Identify which cell holds the provided text, then report its [x, y] central coordinate. 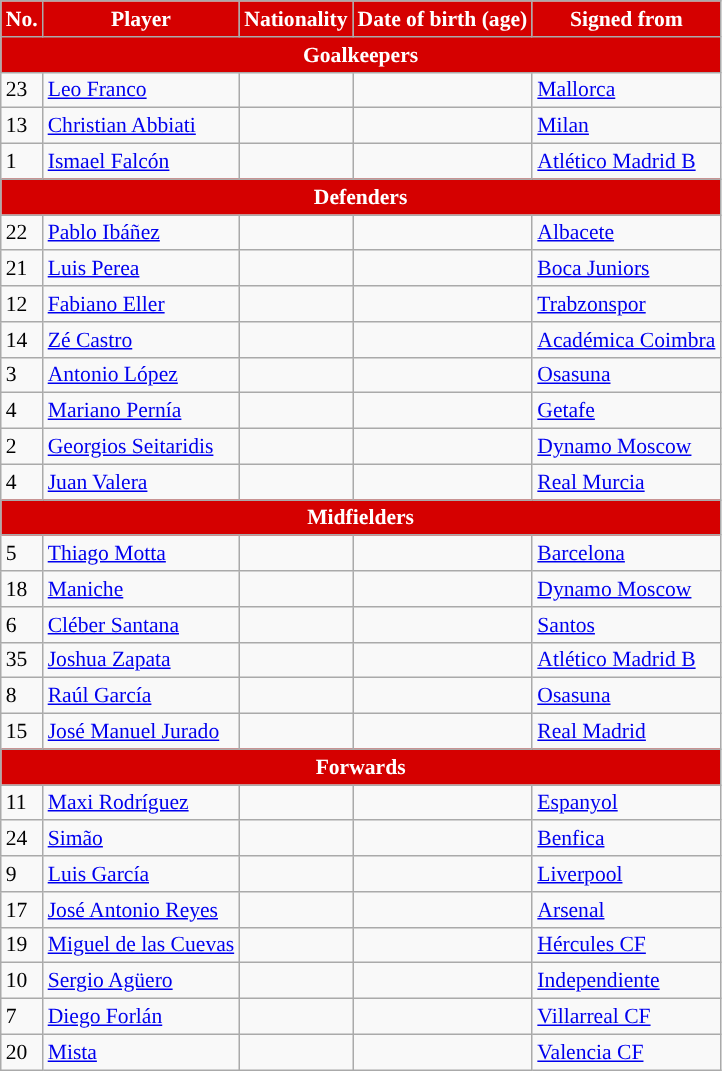
3 [22, 375]
Luis Perea [142, 269]
Player [142, 19]
Trabzonspor [626, 304]
Maxi Rodríguez [142, 803]
Benfica [626, 839]
José Antonio Reyes [142, 910]
5 [22, 554]
1 [22, 162]
Goalkeepers [361, 55]
Barcelona [626, 554]
Liverpool [626, 874]
2 [22, 447]
Signed from [626, 19]
13 [22, 126]
Mallorca [626, 90]
Real Murcia [626, 482]
Ismael Falcón [142, 162]
Midfielders [361, 518]
Getafe [626, 411]
Pablo Ibáñez [142, 233]
22 [22, 233]
Espanyol [626, 803]
Nationality [296, 19]
Juan Valera [142, 482]
18 [22, 589]
Zé Castro [142, 340]
Thiago Motta [142, 554]
Independiente [626, 981]
11 [22, 803]
Simão [142, 839]
Santos [626, 625]
Valencia CF [626, 1052]
Mista [142, 1052]
Sergio Agüero [142, 981]
21 [22, 269]
Miguel de las Cuevas [142, 945]
Académica Coimbra [626, 340]
No. [22, 19]
Maniche [142, 589]
Mariano Pernía [142, 411]
Leo Franco [142, 90]
14 [22, 340]
Date of birth (age) [442, 19]
17 [22, 910]
Raúl García [142, 696]
Antonio López [142, 375]
Diego Forlán [142, 1017]
7 [22, 1017]
Defenders [361, 197]
Real Madrid [626, 732]
9 [22, 874]
Cléber Santana [142, 625]
23 [22, 90]
Joshua Zapata [142, 660]
Christian Abbiati [142, 126]
19 [22, 945]
24 [22, 839]
Villarreal CF [626, 1017]
Arsenal [626, 910]
Milan [626, 126]
Boca Juniors [626, 269]
20 [22, 1052]
12 [22, 304]
15 [22, 732]
Hércules CF [626, 945]
8 [22, 696]
6 [22, 625]
35 [22, 660]
10 [22, 981]
Luis García [142, 874]
Fabiano Eller [142, 304]
Albacete [626, 233]
Georgios Seitaridis [142, 447]
José Manuel Jurado [142, 732]
Forwards [361, 767]
